Output the (X, Y) coordinate of the center of the cell containing the given text.  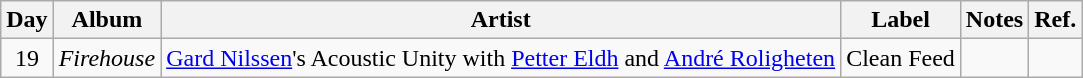
Gard Nilssen's Acoustic Unity with Petter Eldh and André Roligheten (501, 58)
Ref. (1056, 20)
Album (106, 20)
Artist (501, 20)
Clean Feed (901, 58)
Notes (994, 20)
Day (27, 20)
Label (901, 20)
Firehouse (106, 58)
19 (27, 58)
